Search for the cell housing the specified text and yield its [x, y] center coordinate. 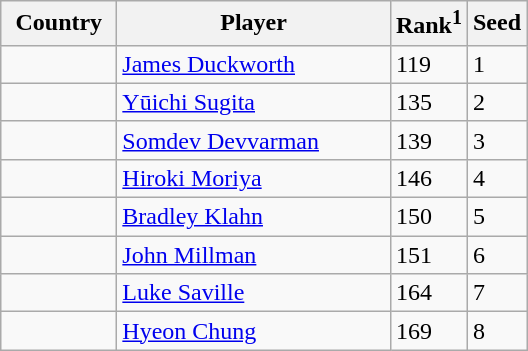
7 [496, 293]
Rank1 [428, 24]
James Duckworth [254, 64]
Hiroki Moriya [254, 178]
Somdev Devvarman [254, 140]
2 [496, 102]
Luke Saville [254, 293]
Seed [496, 24]
6 [496, 255]
119 [428, 64]
150 [428, 217]
Country [59, 24]
5 [496, 217]
146 [428, 178]
Bradley Klahn [254, 217]
135 [428, 102]
Player [254, 24]
1 [496, 64]
4 [496, 178]
139 [428, 140]
164 [428, 293]
John Millman [254, 255]
Hyeon Chung [254, 331]
169 [428, 331]
3 [496, 140]
Yūichi Sugita [254, 102]
151 [428, 255]
8 [496, 331]
